Capture the cell that displays the provided text and extract its [X, Y] central coordinate. 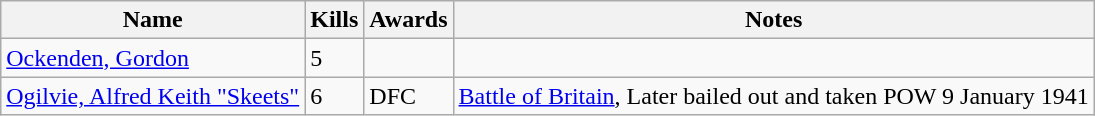
Ockenden, Gordon [153, 58]
Ogilvie, Alfred Keith "Skeets" [153, 96]
5 [334, 58]
Name [153, 20]
Kills [334, 20]
Awards [408, 20]
6 [334, 96]
Notes [774, 20]
Battle of Britain, Later bailed out and taken POW 9 January 1941 [774, 96]
DFC [408, 96]
